Determine the [X, Y] coordinate at the center of the cell enclosing the given text.  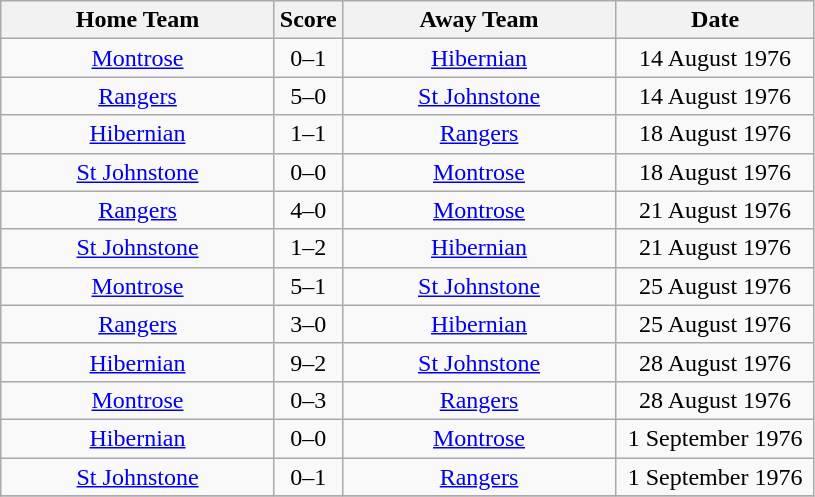
1–1 [308, 134]
Away Team [479, 20]
3–0 [308, 324]
Home Team [138, 20]
4–0 [308, 210]
0–3 [308, 400]
5–1 [308, 286]
1–2 [308, 248]
5–0 [308, 96]
Score [308, 20]
Date [716, 20]
9–2 [308, 362]
